Extract the [x, y] coordinate from the center of the cell holding the provided text.  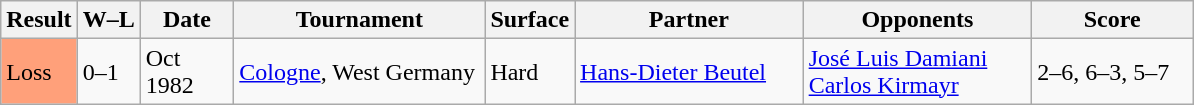
Surface [530, 20]
Date [187, 20]
0–1 [108, 72]
Result [39, 20]
Opponents [918, 20]
Hard [530, 72]
W–L [108, 20]
Cologne, West Germany [360, 72]
Score [1112, 20]
Hans-Dieter Beutel [690, 72]
Loss [39, 72]
Oct 1982 [187, 72]
Partner [690, 20]
2–6, 6–3, 5–7 [1112, 72]
José Luis Damiani Carlos Kirmayr [918, 72]
Tournament [360, 20]
